Output the [X, Y] coordinate of the center of the cell containing the given text.  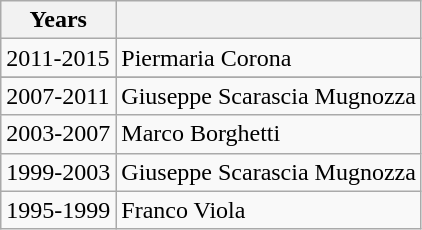
Franco Viola [269, 210]
Marco Borghetti [269, 134]
2003-2007 [58, 134]
1995-1999 [58, 210]
1999-2003 [58, 172]
2007-2011 [58, 96]
Piermaria Corona [269, 58]
2011-2015 [58, 58]
Years [58, 20]
